Capture the cell that displays the provided text and extract its [x, y] central coordinate. 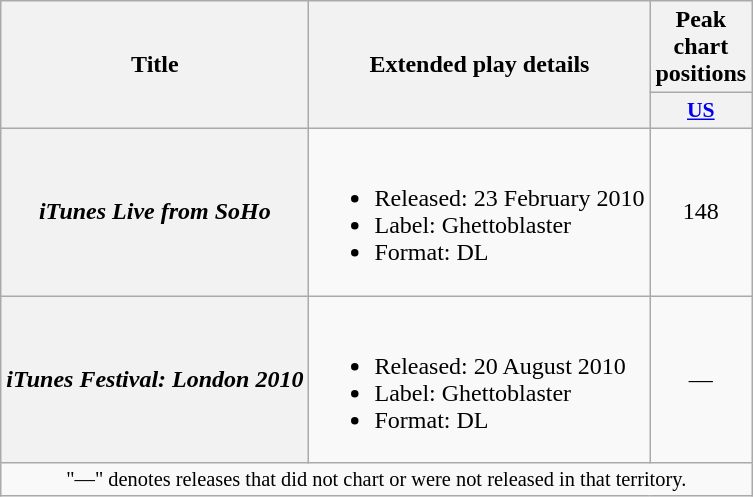
148 [701, 212]
— [701, 380]
Released: 20 August 2010Label: GhettoblasterFormat: DL [480, 380]
iTunes Festival: London 2010 [155, 380]
Released: 23 February 2010Label: GhettoblasterFormat: DL [480, 212]
Title [155, 65]
Extended play details [480, 65]
iTunes Live from SoHo [155, 212]
Peak chart positions [701, 47]
US [701, 111]
"—" denotes releases that did not chart or were not released in that territory. [376, 480]
